Capture the cell that displays the provided text and extract its [X, Y] central coordinate. 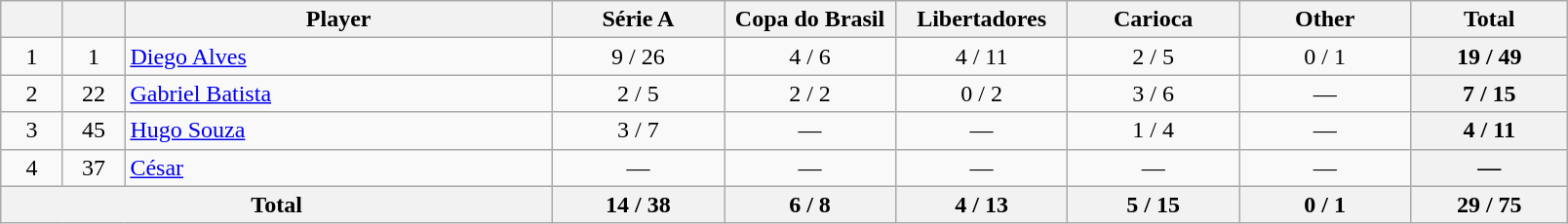
Hugo Souza [339, 131]
6 / 8 [809, 205]
4 [32, 168]
14 / 38 [638, 205]
22 [94, 93]
45 [94, 131]
9 / 26 [638, 56]
Player [339, 19]
7 / 15 [1490, 93]
2 / 2 [809, 93]
3 / 6 [1154, 93]
29 / 75 [1490, 205]
4 / 6 [809, 56]
2 [32, 93]
Libertadores [982, 19]
César [339, 168]
1 / 4 [1154, 131]
3 / 7 [638, 131]
Diego Alves [339, 56]
5 / 15 [1154, 205]
37 [94, 168]
Other [1325, 19]
0 / 2 [982, 93]
3 [32, 131]
Carioca [1154, 19]
Série A [638, 19]
19 / 49 [1490, 56]
4 / 13 [982, 205]
Gabriel Batista [339, 93]
Copa do Brasil [809, 19]
